Return [X, Y] of the center of cell containing provided text 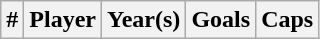
Year(s) [144, 20]
Caps [288, 20]
Goals [221, 20]
# [12, 20]
Player [63, 20]
